Locate the cell with the specified text and output its (X, Y) center coordinate. 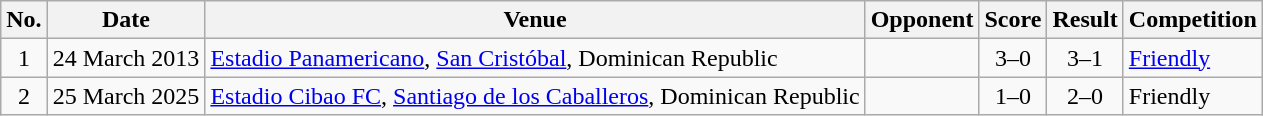
3–1 (1085, 58)
Competition (1192, 20)
25 March 2025 (126, 96)
No. (24, 20)
Result (1085, 20)
1–0 (1013, 96)
24 March 2013 (126, 58)
Score (1013, 20)
3–0 (1013, 58)
Estadio Cibao FC, Santiago de los Caballeros, Dominican Republic (535, 96)
Venue (535, 20)
Estadio Panamericano, San Cristóbal, Dominican Republic (535, 58)
1 (24, 58)
2–0 (1085, 96)
2 (24, 96)
Date (126, 20)
Opponent (922, 20)
